Search for the cell housing the specified text and yield its [x, y] center coordinate. 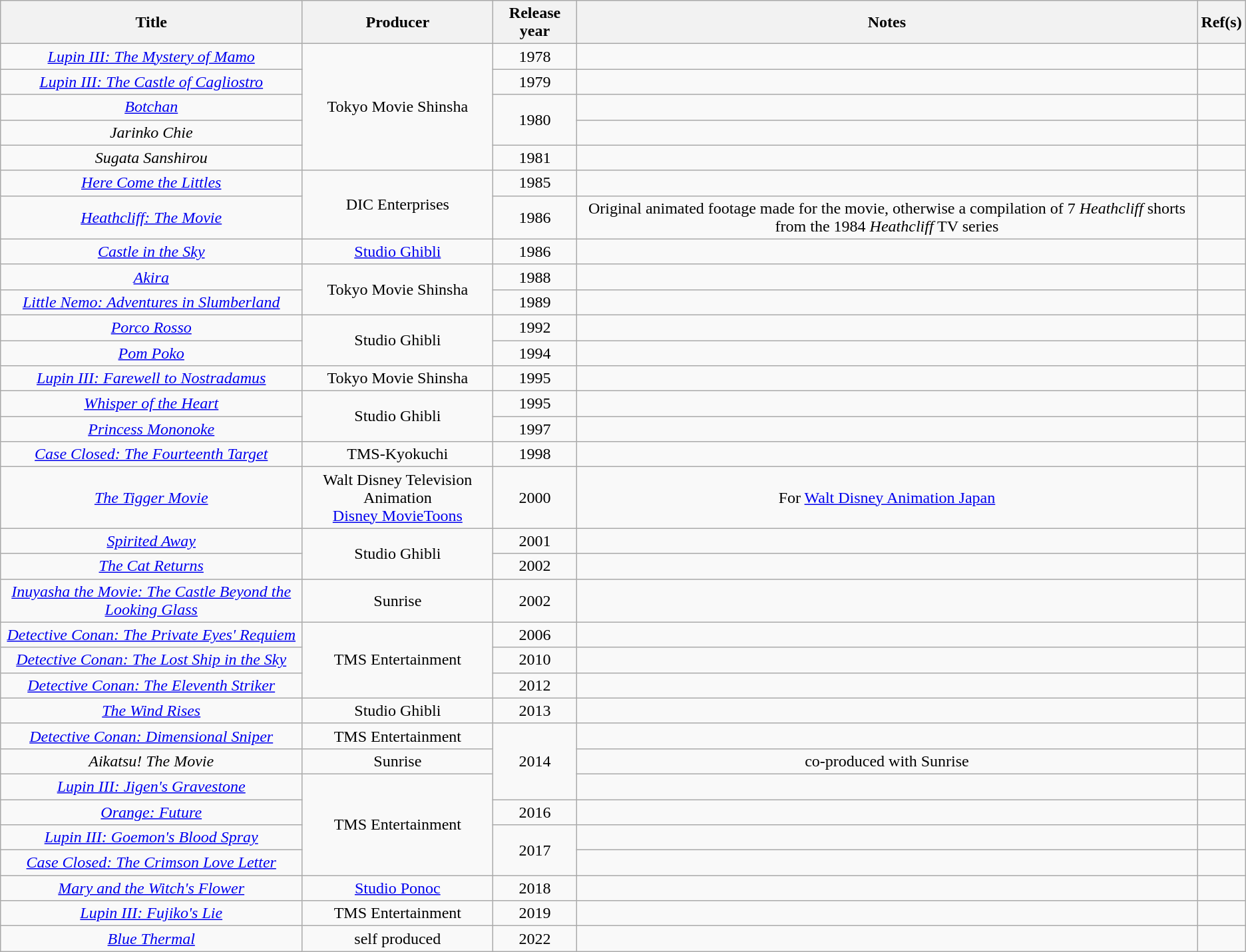
2016 [535, 812]
Detective Conan: Dimensional Sniper [152, 736]
2012 [535, 685]
Case Closed: The Crimson Love Letter [152, 863]
2017 [535, 850]
1992 [535, 327]
Sugata Sanshirou [152, 158]
Case Closed: The Fourteenth Target [152, 454]
1988 [535, 277]
Ref(s) [1221, 23]
DIC Enterprises [398, 205]
2001 [535, 541]
Heathcliff: The Movie [152, 217]
1981 [535, 158]
2006 [535, 635]
Castle in the Sky [152, 251]
self produced [398, 939]
Porco Rosso [152, 327]
Lupin III: Farewell to Nostradamus [152, 379]
1985 [535, 183]
Botchan [152, 107]
2000 [535, 498]
Original animated footage made for the movie, otherwise a compilation of 7 Heathcliff shorts from the 1984 Heathcliff TV series [887, 217]
Release year [535, 23]
The Wind Rises [152, 711]
Blue Thermal [152, 939]
Lupin III: The Mystery of Mamo [152, 57]
Title [152, 23]
2019 [535, 913]
1994 [535, 353]
Spirited Away [152, 541]
For Walt Disney Animation Japan [887, 498]
2018 [535, 888]
co-produced with Sunrise [887, 761]
Whisper of the Heart [152, 404]
Lupin III: Fujiko's Lie [152, 913]
Studio Ponoc [398, 888]
2014 [535, 761]
Notes [887, 23]
Akira [152, 277]
Mary and the Witch's Flower [152, 888]
1978 [535, 57]
Detective Conan: The Private Eyes' Requiem [152, 635]
Producer [398, 23]
2013 [535, 711]
Detective Conan: The Eleventh Striker [152, 685]
1979 [535, 82]
1998 [535, 454]
Inuyasha the Movie: The Castle Beyond the Looking Glass [152, 600]
TMS-Kyokuchi [398, 454]
1980 [535, 120]
Lupin III: Jigen's Gravestone [152, 786]
The Tigger Movie [152, 498]
Here Come the Littles [152, 183]
Pom Poko [152, 353]
Little Nemo: Adventures in Slumberland [152, 302]
Detective Conan: The Lost Ship in the Sky [152, 660]
Lupin III: Goemon's Blood Spray [152, 838]
The Cat Returns [152, 566]
Walt Disney Television AnimationDisney MovieToons [398, 498]
1989 [535, 302]
2022 [535, 939]
Aikatsu! The Movie [152, 761]
2010 [535, 660]
Orange: Future [152, 812]
Lupin III: The Castle of Cagliostro [152, 82]
Jarinko Chie [152, 132]
1997 [535, 429]
Princess Mononoke [152, 429]
